Capture the cell that displays the provided text and extract its (x, y) central coordinate. 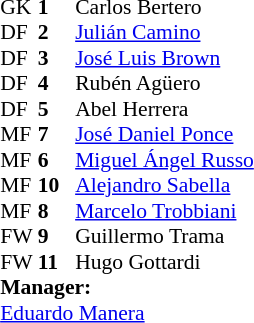
8 (57, 211)
Manager: (127, 287)
Marcelo Trobbiani (164, 211)
Guillermo Trama (164, 237)
10 (57, 185)
Julián Camino (164, 33)
4 (57, 83)
Rubén Agüero (164, 83)
5 (57, 109)
Hugo Gottardi (164, 262)
7 (57, 135)
11 (57, 262)
Abel Herrera (164, 109)
Alejandro Sabella (164, 185)
José Daniel Ponce (164, 135)
Miguel Ángel Russo (164, 160)
6 (57, 160)
9 (57, 237)
José Luis Brown (164, 58)
2 (57, 33)
3 (57, 58)
